For the text-containing cell, return its midpoint in (x, y) coordinate format. 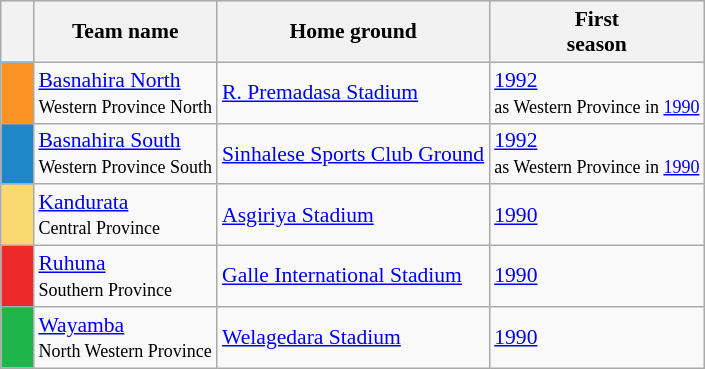
WayambaNorth Western Province (125, 338)
KandurataCentral Province (125, 216)
Galle International Stadium (353, 276)
Asgiriya Stadium (353, 216)
RuhunaSouthern Province (125, 276)
Home ground (353, 32)
Welagedara Stadium (353, 338)
Sinhalese Sports Club Ground (353, 154)
Basnahira SouthWestern Province South (125, 154)
R. Premadasa Stadium (353, 92)
Firstseason (596, 32)
Team name (125, 32)
Basnahira NorthWestern Province North (125, 92)
